For the text-containing cell, return its midpoint in [X, Y] coordinate format. 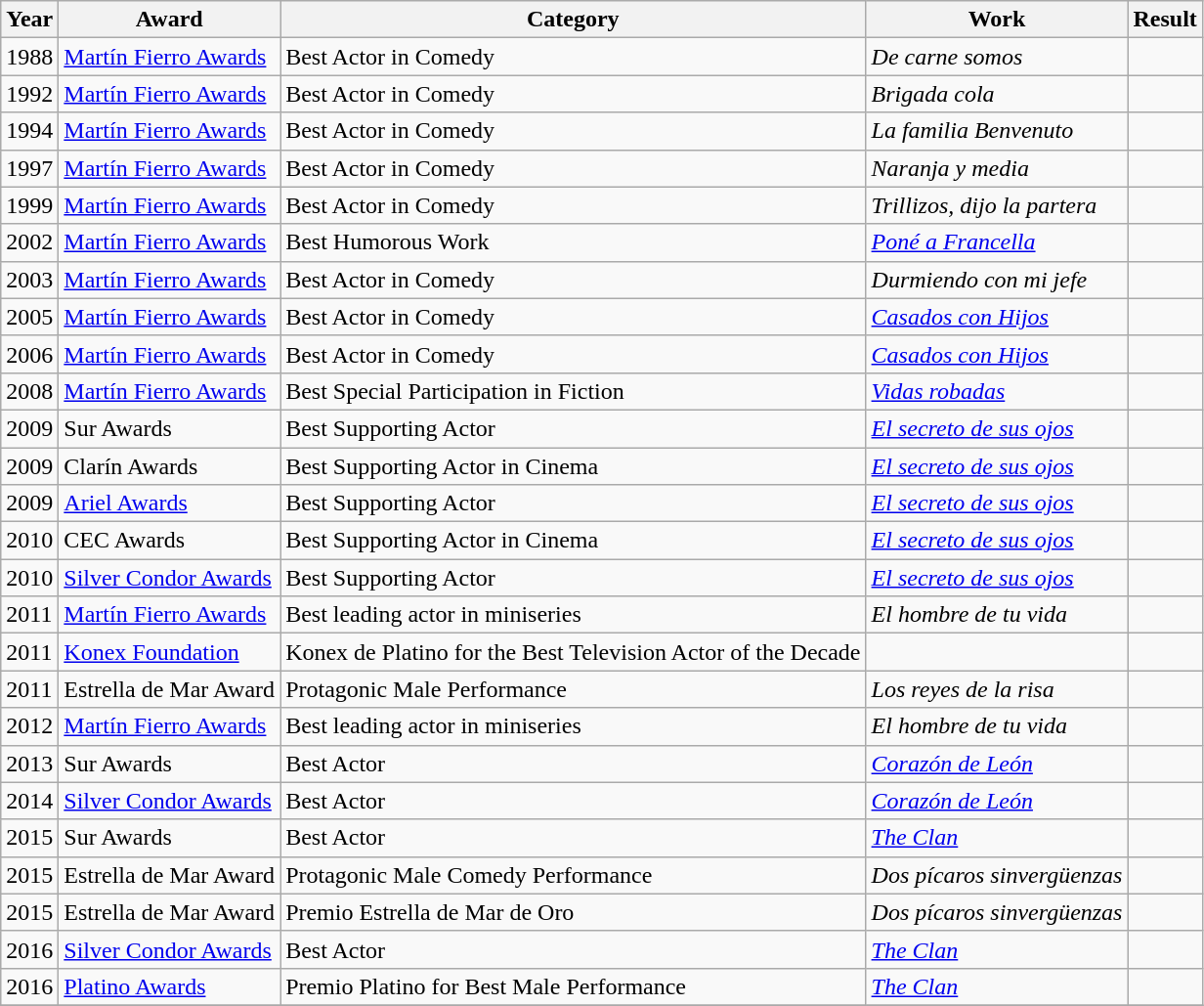
De carne somos [997, 57]
Best Humorous Work [573, 242]
Konex Foundation [170, 652]
Protagonic Male Comedy Performance [573, 875]
Durmiendo con mi jefe [997, 280]
Premio Estrella de Mar de Oro [573, 912]
Award [170, 20]
Clarín Awards [170, 466]
2002 [29, 242]
Naranja y media [997, 168]
1997 [29, 168]
Platino Awards [170, 986]
Brigada cola [997, 94]
Best Special Participation in Fiction [573, 391]
Year [29, 20]
2012 [29, 726]
CEC Awards [170, 541]
1992 [29, 94]
2014 [29, 801]
Poné a Francella [997, 242]
Result [1165, 20]
1988 [29, 57]
1999 [29, 205]
Los reyes de la risa [997, 689]
Konex de Platino for the Best Television Actor of the Decade [573, 652]
Vidas robadas [997, 391]
La familia Benvenuto [997, 131]
2008 [29, 391]
Work [997, 20]
2006 [29, 354]
2005 [29, 317]
Protagonic Male Performance [573, 689]
Ariel Awards [170, 503]
Trillizos, dijo la partera [997, 205]
2003 [29, 280]
1994 [29, 131]
2013 [29, 764]
Premio Platino for Best Male Performance [573, 986]
Category [573, 20]
